Identify which cell holds the provided text, then report its [x, y] central coordinate. 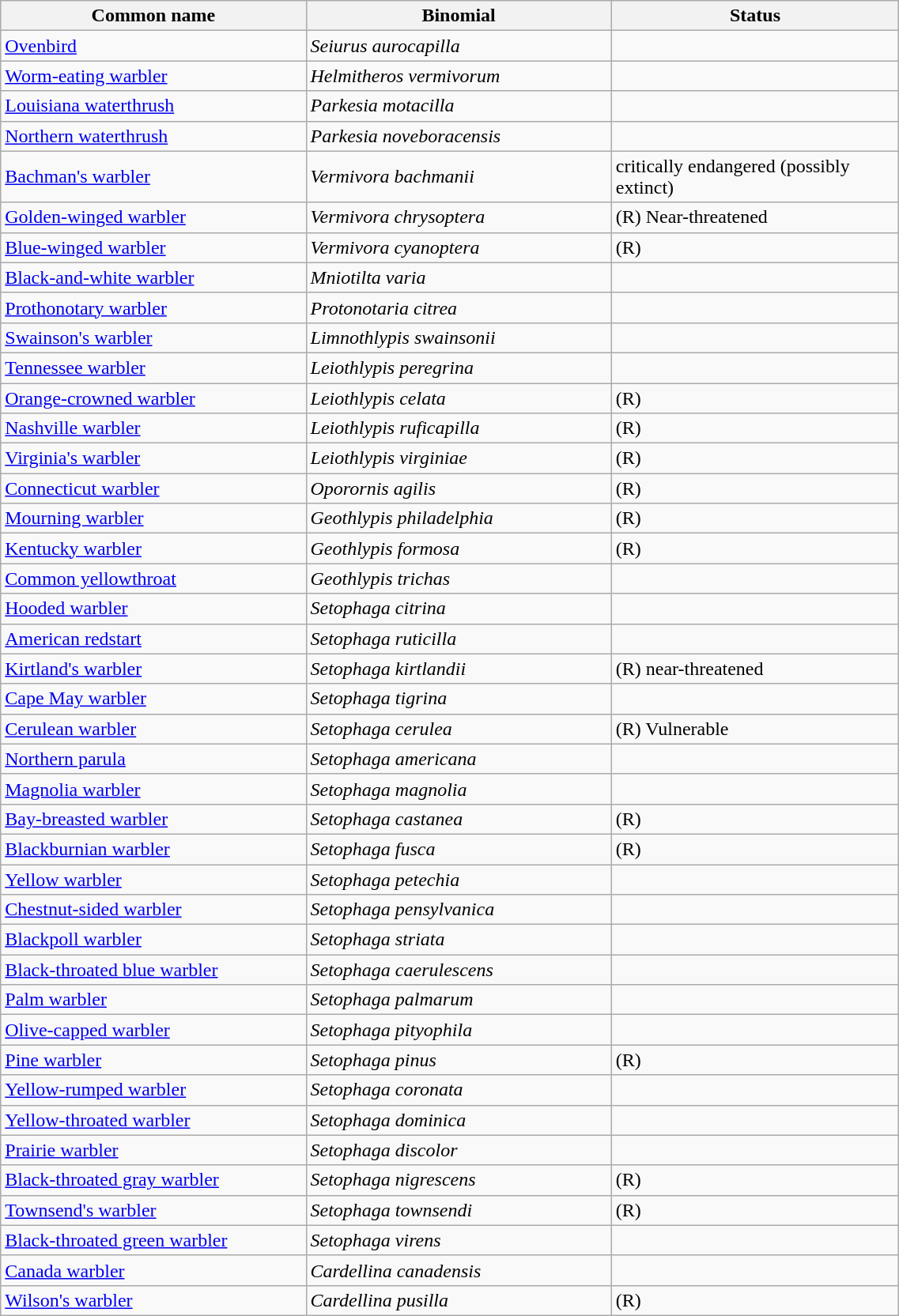
Cardellina pusilla [459, 1300]
Bay-breasted warbler [153, 819]
Protonotaria citrea [459, 307]
Worm-eating warbler [153, 76]
Olive-capped warbler [153, 1030]
Setophaga cerulea [459, 729]
Swainson's warbler [153, 337]
Setophaga palmarum [459, 1000]
Magnolia warbler [153, 789]
Leiothlypis virginiae [459, 458]
Setophaga castanea [459, 819]
Leiothlypis peregrina [459, 368]
Helmitheros vermivorum [459, 76]
Cape May warbler [153, 699]
Geothlypis formosa [459, 549]
Black-throated green warbler [153, 1240]
Nashville warbler [153, 428]
(R) near-threatened [755, 669]
Common yellowthroat [153, 579]
Setophaga ruticilla [459, 639]
Geothlypis philadelphia [459, 518]
Binomial [459, 16]
Bachman's warbler [153, 177]
Townsend's warbler [153, 1210]
Hooded warbler [153, 609]
Prothonotary warbler [153, 307]
Vermivora chrysoptera [459, 217]
Setophaga townsendi [459, 1210]
Yellow warbler [153, 880]
Seiurus aurocapilla [459, 46]
Yellow-rumped warbler [153, 1090]
Mourning warbler [153, 518]
Parkesia noveboracensis [459, 136]
Chestnut-sided warbler [153, 910]
Black-and-white warbler [153, 277]
Leiothlypis celata [459, 398]
(R) Vulnerable [755, 729]
Northern parula [153, 759]
Blue-winged warbler [153, 247]
Setophaga americana [459, 759]
Parkesia motacilla [459, 106]
Setophaga pityophila [459, 1030]
Cardellina canadensis [459, 1270]
Black-throated blue warbler [153, 970]
Prairie warbler [153, 1150]
Setophaga discolor [459, 1150]
Yellow-throated warbler [153, 1120]
Setophaga fusca [459, 849]
Pine warbler [153, 1060]
Setophaga pensylvanica [459, 910]
Vermivora cyanoptera [459, 247]
Setophaga coronata [459, 1090]
Setophaga pinus [459, 1060]
Status [755, 16]
Canada warbler [153, 1270]
Setophaga nigrescens [459, 1180]
Limnothlypis swainsonii [459, 337]
Connecticut warbler [153, 488]
critically endangered (possibly extinct) [755, 177]
Black-throated gray warbler [153, 1180]
Setophaga kirtlandii [459, 669]
Orange-crowned warbler [153, 398]
Setophaga striata [459, 940]
Common name [153, 16]
Virginia's warbler [153, 458]
Wilson's warbler [153, 1300]
Kentucky warbler [153, 549]
Setophaga caerulescens [459, 970]
Oporornis agilis [459, 488]
Geothlypis trichas [459, 579]
Northern waterthrush [153, 136]
Kirtland's warbler [153, 669]
Setophaga tigrina [459, 699]
Blackpoll warbler [153, 940]
(R) Near-threatened [755, 217]
Palm warbler [153, 1000]
Setophaga virens [459, 1240]
Blackburnian warbler [153, 849]
Setophaga citrina [459, 609]
Mniotilta varia [459, 277]
Setophaga dominica [459, 1120]
Ovenbird [153, 46]
Golden-winged warbler [153, 217]
American redstart [153, 639]
Setophaga petechia [459, 880]
Setophaga magnolia [459, 789]
Cerulean warbler [153, 729]
Leiothlypis ruficapilla [459, 428]
Tennessee warbler [153, 368]
Vermivora bachmanii [459, 177]
Louisiana waterthrush [153, 106]
